Determine the (X, Y) coordinate at the center of the cell enclosing the given text.  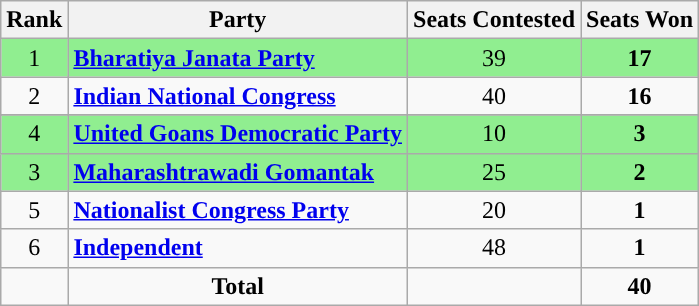
20 (494, 210)
10 (494, 134)
4 (34, 134)
Bharatiya Janata Party (238, 58)
39 (494, 58)
17 (640, 58)
Indian National Congress (238, 96)
5 (34, 210)
Total (238, 286)
16 (640, 96)
Independent (238, 248)
6 (34, 248)
Nationalist Congress Party (238, 210)
Rank (34, 20)
25 (494, 172)
Seats Won (640, 20)
Party (238, 20)
United Goans Democratic Party (238, 134)
Seats Contested (494, 20)
Maharashtrawadi Gomantak (238, 172)
48 (494, 248)
